Locate the cell with the specified text and output its (X, Y) center coordinate. 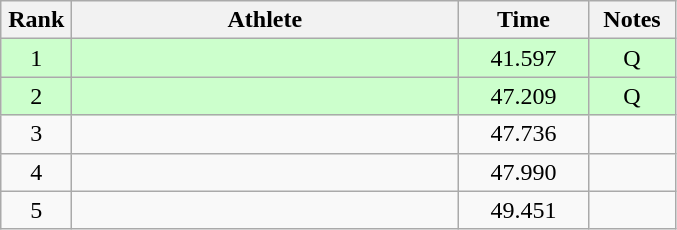
Time (524, 20)
41.597 (524, 58)
3 (36, 134)
2 (36, 96)
47.736 (524, 134)
Athlete (265, 20)
47.990 (524, 172)
47.209 (524, 96)
49.451 (524, 210)
Notes (632, 20)
4 (36, 172)
5 (36, 210)
Rank (36, 20)
1 (36, 58)
